Locate the cell with the specified text and output its [X, Y] center coordinate. 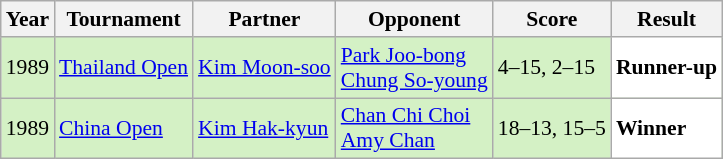
Score [552, 19]
Result [666, 19]
Tournament [124, 19]
Kim Moon-soo [264, 68]
4–15, 2–15 [552, 68]
Winner [666, 128]
Partner [264, 19]
Chan Chi Choi Amy Chan [414, 128]
Opponent [414, 19]
18–13, 15–5 [552, 128]
Runner-up [666, 68]
Park Joo-bong Chung So-young [414, 68]
Year [28, 19]
Thailand Open [124, 68]
Kim Hak-kyun [264, 128]
China Open [124, 128]
